Search for the cell housing the specified text and yield its (X, Y) center coordinate. 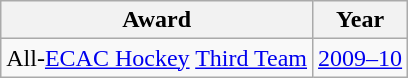
Award (157, 20)
All-ECAC Hockey Third Team (157, 58)
2009–10 (360, 58)
Year (360, 20)
